Return the (x, y) coordinate for the center point of the cell that contains the specified text.  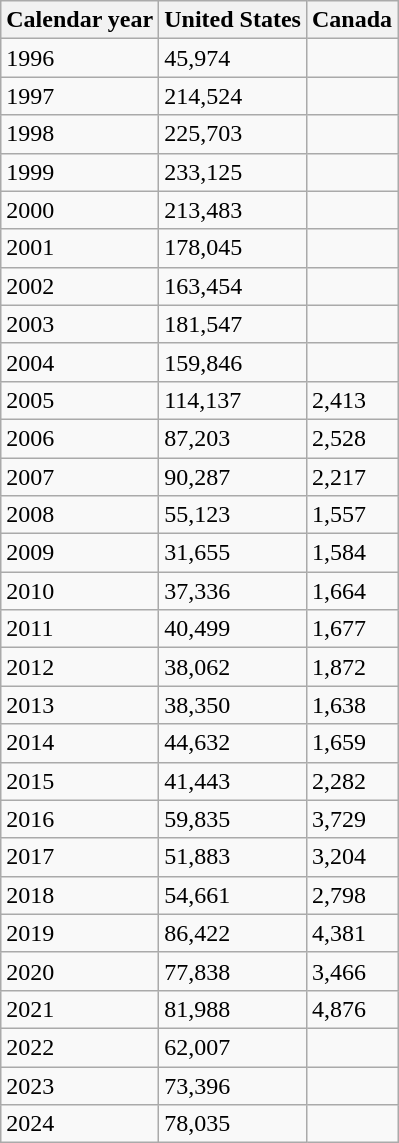
40,499 (233, 629)
2010 (80, 591)
38,062 (233, 667)
55,123 (233, 515)
2,798 (352, 895)
225,703 (233, 134)
2018 (80, 895)
214,524 (233, 96)
233,125 (233, 172)
41,443 (233, 781)
2,282 (352, 781)
Calendar year (80, 20)
2007 (80, 477)
1,638 (352, 705)
73,396 (233, 1085)
178,045 (233, 248)
78,035 (233, 1124)
3,204 (352, 857)
62,007 (233, 1047)
51,883 (233, 857)
2006 (80, 438)
1,677 (352, 629)
2,528 (352, 438)
2008 (80, 515)
54,661 (233, 895)
159,846 (233, 362)
2020 (80, 971)
2024 (80, 1124)
1,872 (352, 667)
3,466 (352, 971)
86,422 (233, 933)
181,547 (233, 324)
2013 (80, 705)
Canada (352, 20)
1998 (80, 134)
2005 (80, 400)
4,381 (352, 933)
2009 (80, 553)
44,632 (233, 743)
2019 (80, 933)
81,988 (233, 1009)
114,137 (233, 400)
2002 (80, 286)
77,838 (233, 971)
1997 (80, 96)
United States (233, 20)
2017 (80, 857)
1999 (80, 172)
1,584 (352, 553)
37,336 (233, 591)
163,454 (233, 286)
45,974 (233, 58)
2015 (80, 781)
2,413 (352, 400)
87,203 (233, 438)
2003 (80, 324)
2022 (80, 1047)
213,483 (233, 210)
2014 (80, 743)
1996 (80, 58)
2012 (80, 667)
4,876 (352, 1009)
2001 (80, 248)
90,287 (233, 477)
2016 (80, 819)
2011 (80, 629)
38,350 (233, 705)
2004 (80, 362)
1,664 (352, 591)
59,835 (233, 819)
2021 (80, 1009)
1,557 (352, 515)
31,655 (233, 553)
1,659 (352, 743)
2023 (80, 1085)
2,217 (352, 477)
2000 (80, 210)
3,729 (352, 819)
